Determine the (X, Y) coordinate at the center of the cell enclosing the given text.  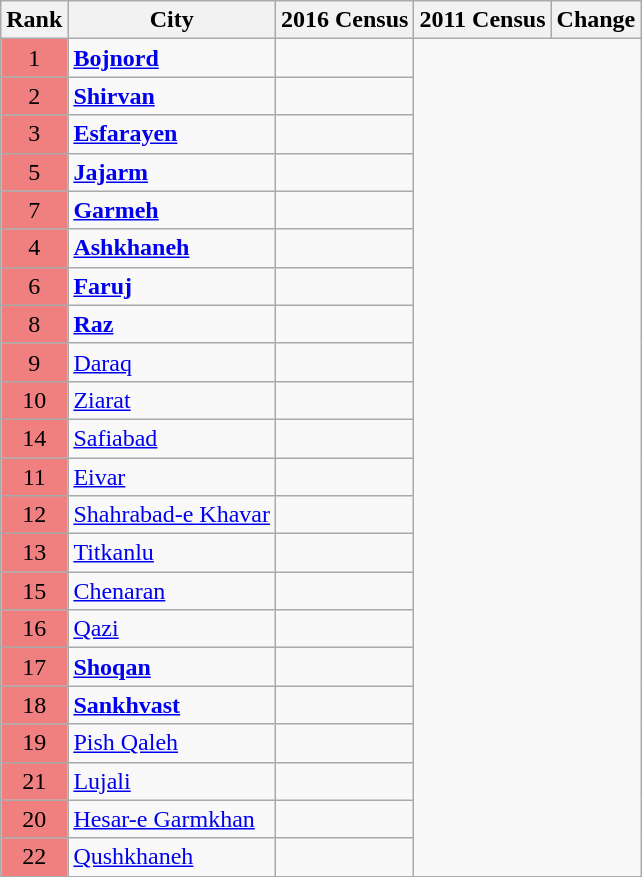
Hesar-e Garmkhan (172, 819)
City (172, 20)
Ziarat (172, 400)
Esfarayen (172, 134)
19 (34, 743)
10 (34, 400)
9 (34, 362)
Chenaran (172, 591)
17 (34, 667)
Eivar (172, 477)
5 (34, 172)
21 (34, 781)
Faruj (172, 286)
Shahrabad-e Khavar (172, 515)
Ashkhaneh (172, 248)
Bojnord (172, 58)
16 (34, 629)
2 (34, 96)
Lujali (172, 781)
Titkanlu (172, 553)
Change (596, 20)
2016 Census (344, 20)
6 (34, 286)
2011 Census (482, 20)
Qushkhaneh (172, 857)
Rank (34, 20)
Safiabad (172, 438)
1 (34, 58)
11 (34, 477)
Shirvan (172, 96)
13 (34, 553)
3 (34, 134)
Pish Qaleh (172, 743)
Sankhvast (172, 705)
7 (34, 210)
Raz (172, 324)
8 (34, 324)
22 (34, 857)
12 (34, 515)
4 (34, 248)
14 (34, 438)
Garmeh (172, 210)
20 (34, 819)
15 (34, 591)
Shoqan (172, 667)
Jajarm (172, 172)
18 (34, 705)
Daraq (172, 362)
Qazi (172, 629)
